For the text-containing cell, return its midpoint in [x, y] coordinate format. 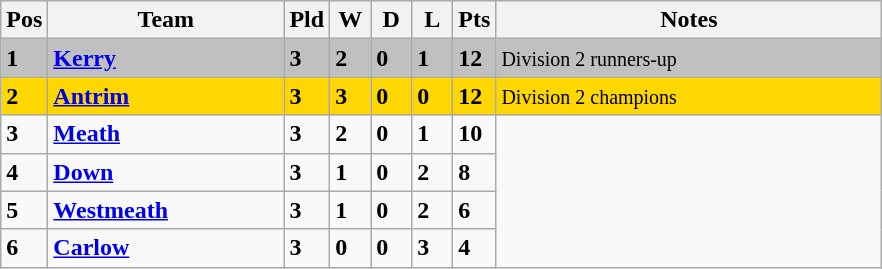
W [350, 20]
5 [24, 210]
Carlow [166, 248]
L [432, 20]
Division 2 runners-up [689, 58]
Down [166, 172]
Pos [24, 20]
Division 2 champions [689, 96]
Pld [307, 20]
Notes [689, 20]
8 [474, 172]
Team [166, 20]
Antrim [166, 96]
D [392, 20]
Pts [474, 20]
Westmeath [166, 210]
Meath [166, 134]
Kerry [166, 58]
10 [474, 134]
